Return the [X, Y] coordinate for the center point of the cell that contains the specified text.  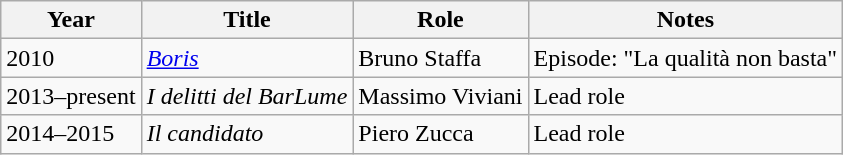
Year [71, 20]
2014–2015 [71, 134]
2013–present [71, 96]
Piero Zucca [440, 134]
2010 [71, 58]
Episode: "La qualità non basta" [686, 58]
Massimo Viviani [440, 96]
Bruno Staffa [440, 58]
Boris [247, 58]
Title [247, 20]
I delitti del BarLume [247, 96]
Role [440, 20]
Notes [686, 20]
Il candidato [247, 134]
